Pinpoint the cell where the given text exists, returning its [x, y] midpoint coordinate. 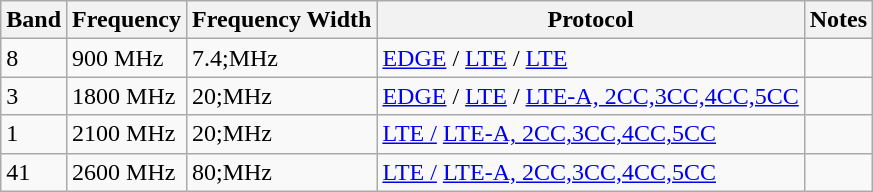
Frequency Width [281, 20]
Protocol [590, 20]
7.4;MHz [281, 58]
1 [34, 134]
900 MHz [127, 58]
2100 MHz [127, 134]
Frequency [127, 20]
Band [34, 20]
2600 MHz [127, 172]
EDGE / LTE / LTE-A, 2CC,3CC,4CC,5CC [590, 96]
3 [34, 96]
8 [34, 58]
1800 MHz [127, 96]
80;MHz [281, 172]
Notes [838, 20]
EDGE / LTE / LTE [590, 58]
41 [34, 172]
